Capture the cell that displays the provided text and extract its [X, Y] central coordinate. 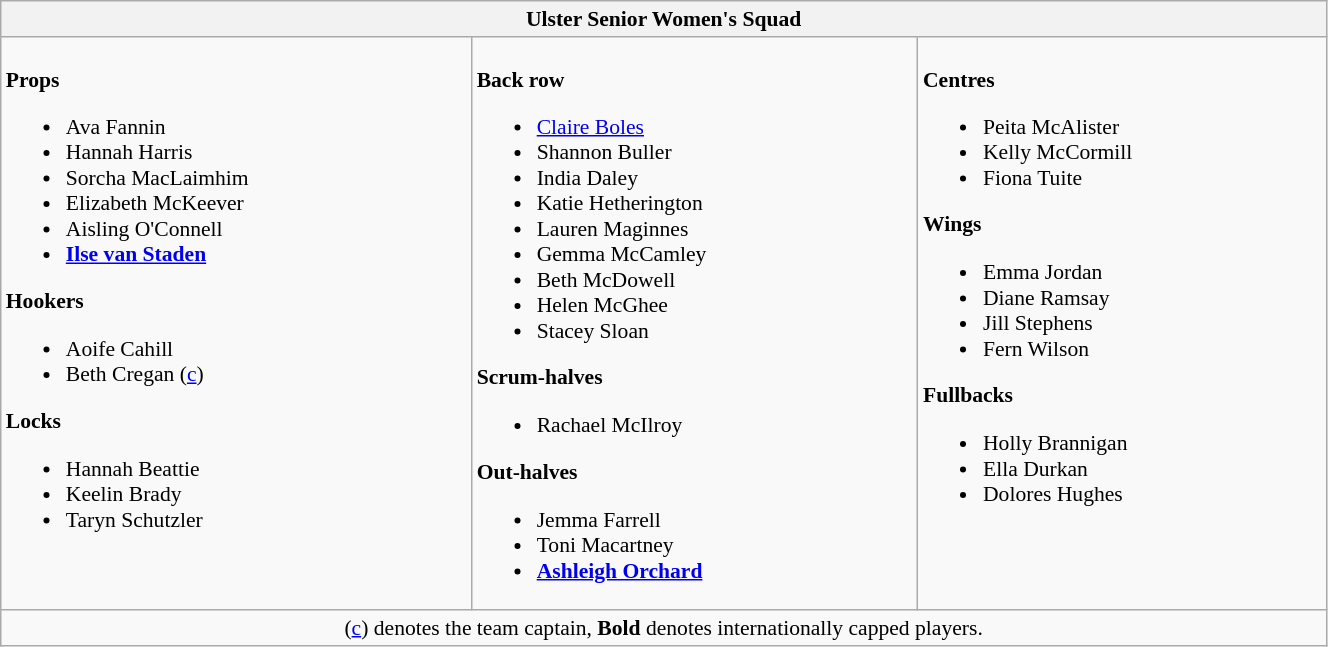
Ulster Senior Women's Squad [664, 19]
(c) denotes the team captain, Bold denotes internationally capped players. [664, 628]
